Determine the [x, y] coordinate at the center of the cell enclosing the given text.  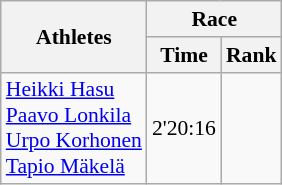
2'20:16 [184, 128]
Heikki HasuPaavo LonkilaUrpo KorhonenTapio Mäkelä [74, 128]
Race [214, 19]
Athletes [74, 36]
Time [184, 55]
Rank [252, 55]
